Find where the given text appears and provide that cell's center as (x, y) coordinate. 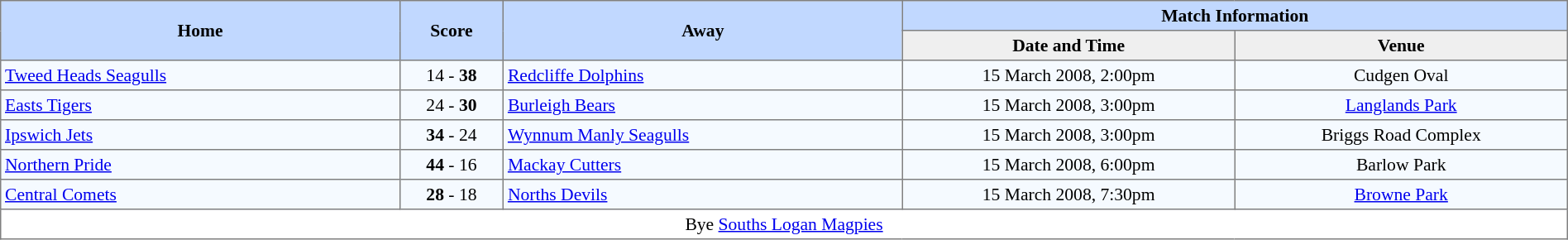
Northern Pride (200, 165)
44 - 16 (452, 165)
Date and Time (1068, 46)
Barlow Park (1401, 165)
14 - 38 (452, 75)
Langlands Park (1401, 105)
Browne Park (1401, 194)
Briggs Road Complex (1401, 135)
Norths Devils (703, 194)
15 March 2008, 7:30pm (1068, 194)
34 - 24 (452, 135)
Score (452, 31)
15 March 2008, 2:00pm (1068, 75)
Ipswich Jets (200, 135)
Easts Tigers (200, 105)
Redcliffe Dolphins (703, 75)
15 March 2008, 6:00pm (1068, 165)
Bye Souths Logan Magpies (784, 224)
Home (200, 31)
Cudgen Oval (1401, 75)
Match Information (1235, 16)
Central Comets (200, 194)
Venue (1401, 46)
24 - 30 (452, 105)
Burleigh Bears (703, 105)
Mackay Cutters (703, 165)
28 - 18 (452, 194)
Away (703, 31)
Wynnum Manly Seagulls (703, 135)
Tweed Heads Seagulls (200, 75)
